Return [X, Y] of the center of cell containing provided text 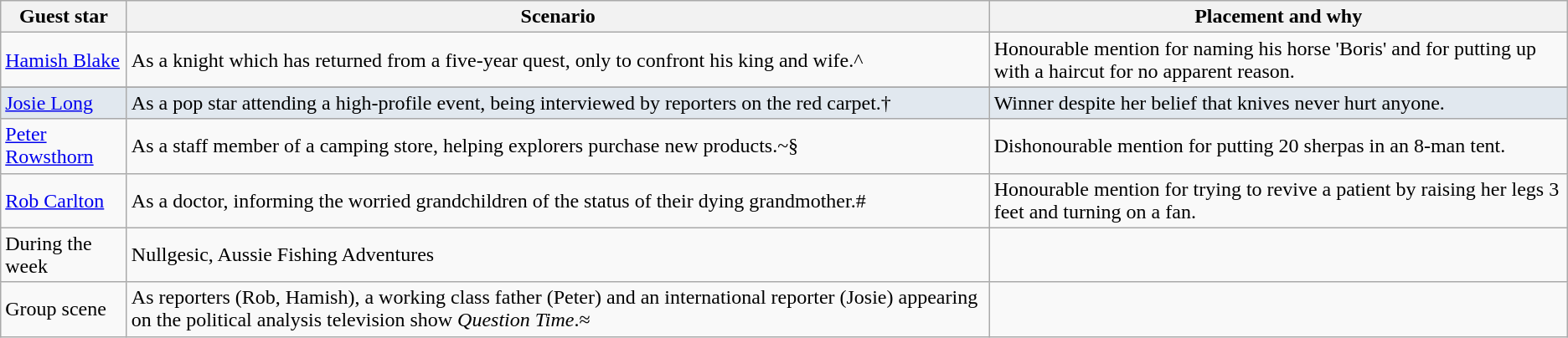
During the week [64, 254]
Nullgesic, Aussie Fishing Adventures [558, 254]
Scenario [558, 17]
Hamish Blake [64, 60]
As a doctor, informing the worried grandchildren of the status of their dying grandmother.# [558, 201]
As a staff member of a camping store, helping explorers purchase new products.~§ [558, 146]
As a knight which has returned from a five-year quest, only to confront his king and wife.^ [558, 60]
Rob Carlton [64, 201]
Peter Rowsthorn [64, 146]
Dishonourable mention for putting 20 sherpas in an 8-man tent. [1278, 146]
Josie Long [64, 103]
Placement and why [1278, 17]
Guest star [64, 17]
Honourable mention for naming his horse 'Boris' and for putting up with a haircut for no apparent reason. [1278, 60]
Group scene [64, 310]
As a pop star attending a high-profile event, being interviewed by reporters on the red carpet.† [558, 103]
Honourable mention for trying to revive a patient by raising her legs 3 feet and turning on a fan. [1278, 201]
Winner despite her belief that knives never hurt anyone. [1278, 103]
